Determine the (X, Y) coordinate at the center of the cell enclosing the given text.  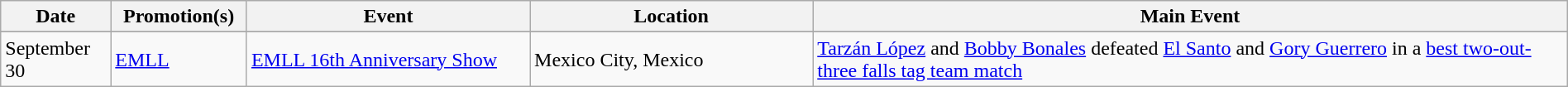
Event (388, 17)
EMLL (179, 60)
Main Event (1191, 17)
Location (672, 17)
September 30 (56, 60)
Mexico City, Mexico (672, 60)
Promotion(s) (179, 17)
Tarzán López and Bobby Bonales defeated El Santo and Gory Guerrero in a best two-out-three falls tag team match (1191, 60)
Date (56, 17)
EMLL 16th Anniversary Show (388, 60)
